Return the (X, Y) coordinate for the center point of the cell that contains the specified text.  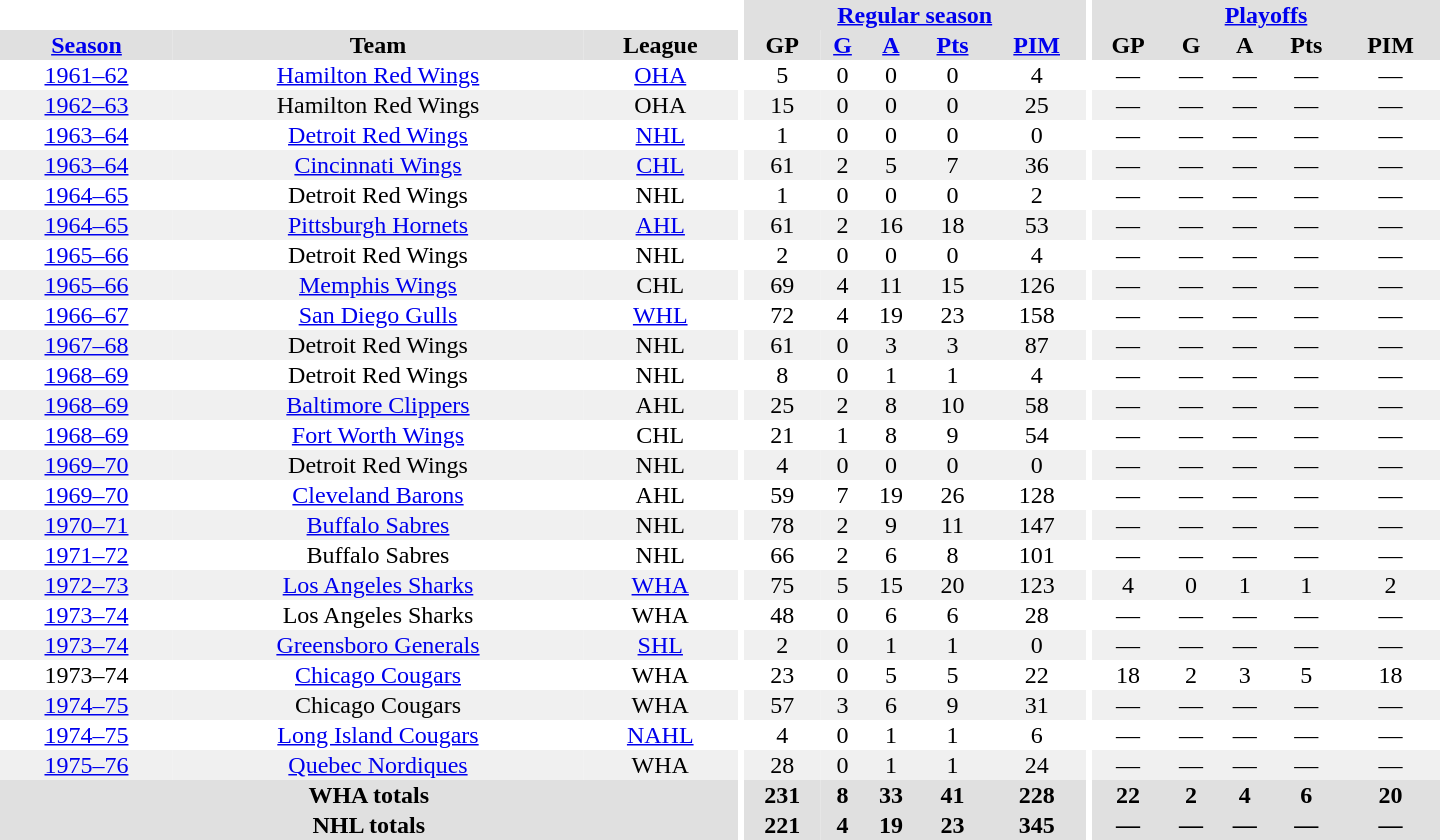
SHL (660, 645)
1961–62 (86, 75)
San Diego Gulls (378, 315)
231 (782, 795)
League (660, 45)
33 (891, 795)
58 (1036, 405)
NHL totals (368, 825)
WHA totals (368, 795)
1975–76 (86, 765)
NAHL (660, 735)
53 (1036, 225)
69 (782, 285)
1966–67 (86, 315)
16 (891, 225)
Cincinnati Wings (378, 165)
Greensboro Generals (378, 645)
59 (782, 495)
Team (378, 45)
21 (782, 435)
158 (1036, 315)
Long Island Cougars (378, 735)
228 (1036, 795)
57 (782, 705)
1967–68 (86, 345)
Baltimore Clippers (378, 405)
87 (1036, 345)
66 (782, 555)
128 (1036, 495)
26 (953, 495)
345 (1036, 825)
75 (782, 585)
31 (1036, 705)
72 (782, 315)
Regular season (914, 15)
36 (1036, 165)
1970–71 (86, 525)
126 (1036, 285)
Quebec Nordiques (378, 765)
1971–72 (86, 555)
Memphis Wings (378, 285)
147 (1036, 525)
48 (782, 615)
54 (1036, 435)
24 (1036, 765)
221 (782, 825)
101 (1036, 555)
Playoffs (1266, 15)
78 (782, 525)
Pittsburgh Hornets (378, 225)
Season (86, 45)
10 (953, 405)
123 (1036, 585)
1962–63 (86, 105)
1972–73 (86, 585)
Cleveland Barons (378, 495)
WHL (660, 315)
41 (953, 795)
Fort Worth Wings (378, 435)
